Determine the [X, Y] coordinate at the center of the cell enclosing the given text.  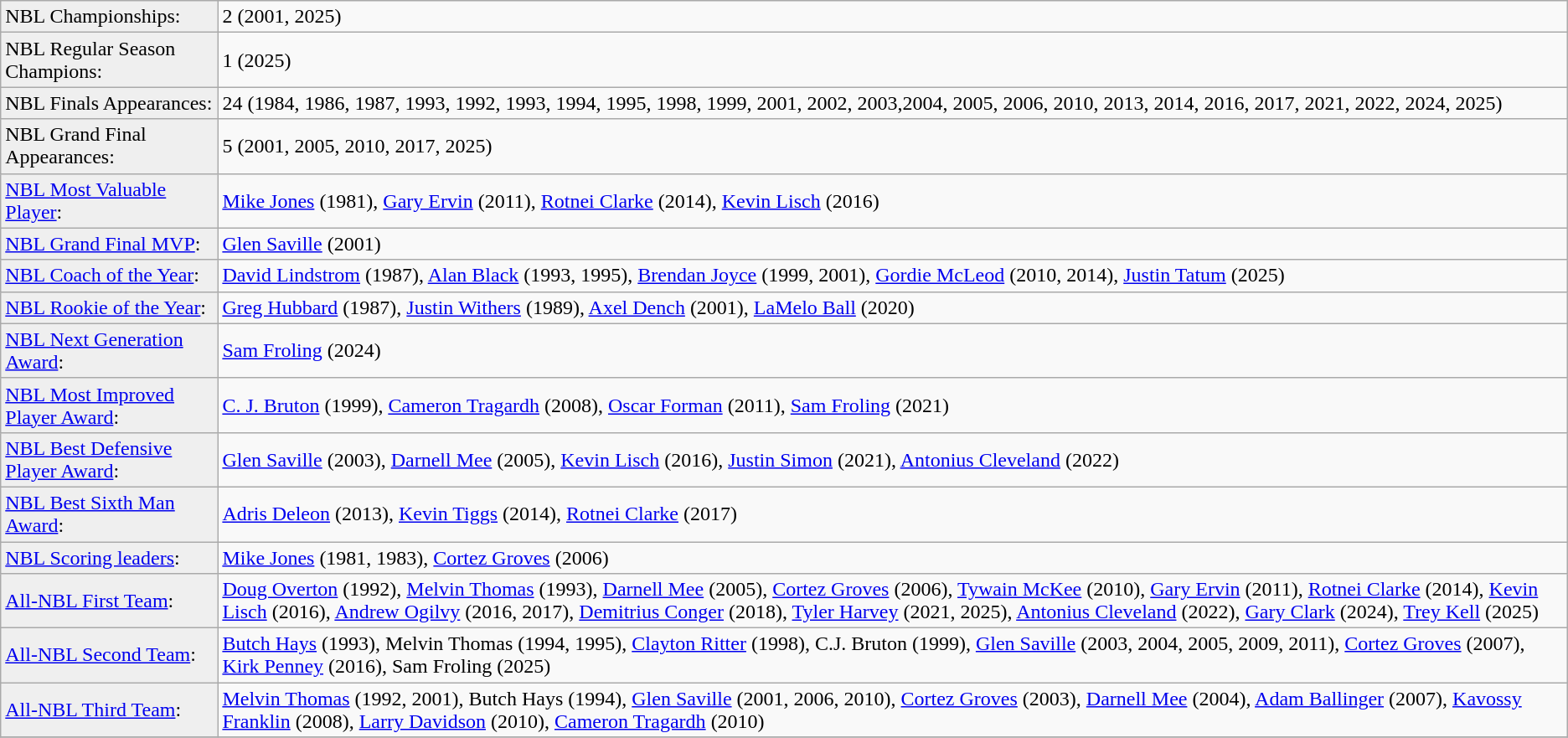
Mike Jones (1981, 1983), Cortez Groves (2006) [893, 557]
NBL Coach of the Year: [109, 276]
NBL Most Improved Player Award: [109, 405]
NBL Regular Season Champions: [109, 60]
David Lindstrom (1987), Alan Black (1993, 1995), Brendan Joyce (1999, 2001), Gordie McLeod (2010, 2014), Justin Tatum (2025) [893, 276]
NBL Scoring leaders: [109, 557]
All-NBL First Team: [109, 601]
NBL Best Sixth Man Award: [109, 514]
Greg Hubbard (1987), Justin Withers (1989), Axel Dench (2001), LaMelo Ball (2020) [893, 307]
C. J. Bruton (1999), Cameron Tragardh (2008), Oscar Forman (2011), Sam Froling (2021) [893, 405]
NBL Championships: [109, 17]
All-NBL Second Team: [109, 655]
NBL Best Defensive Player Award: [109, 459]
NBL Next Generation Award: [109, 350]
5 (2001, 2005, 2010, 2017, 2025) [893, 146]
Sam Froling (2024) [893, 350]
2 (2001, 2025) [893, 17]
Adris Deleon (2013), Kevin Tiggs (2014), Rotnei Clarke (2017) [893, 514]
Glen Saville (2003), Darnell Mee (2005), Kevin Lisch (2016), Justin Simon (2021), Antonius Cleveland (2022) [893, 459]
NBL Finals Appearances: [109, 103]
NBL Grand Final MVP: [109, 244]
NBL Grand Final Appearances: [109, 146]
All-NBL Third Team: [109, 710]
NBL Rookie of the Year: [109, 307]
Mike Jones (1981), Gary Ervin (2011), Rotnei Clarke (2014), Kevin Lisch (2016) [893, 201]
Glen Saville (2001) [893, 244]
1 (2025) [893, 60]
NBL Most Valuable Player: [109, 201]
